From the cell containing the given text, extract its center point as (x, y) coordinate. 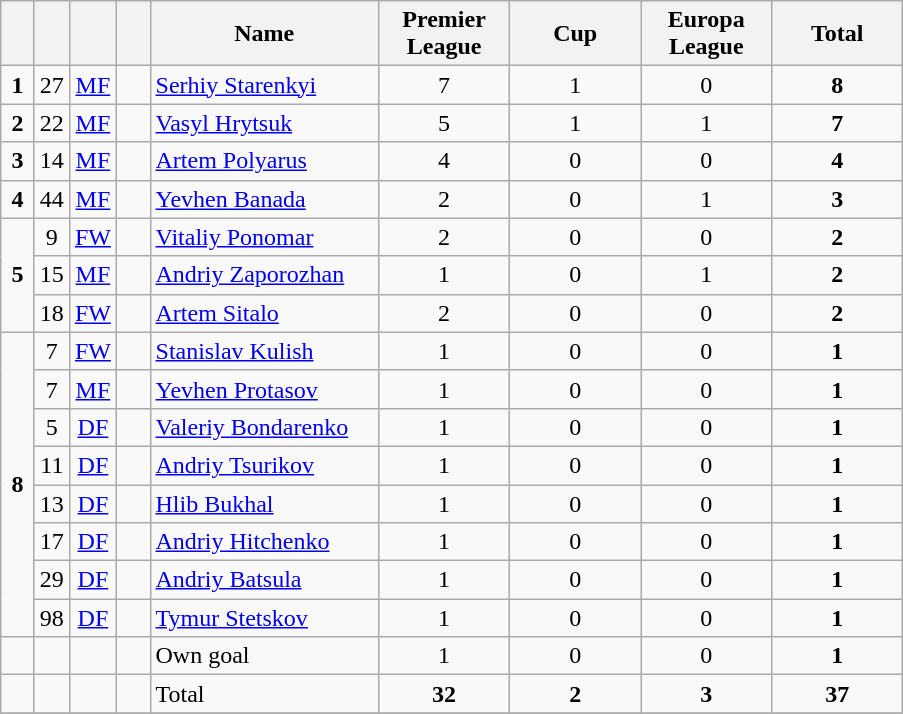
18 (52, 313)
Own goal (264, 656)
29 (52, 580)
Artem Sitalo (264, 313)
27 (52, 85)
Valeriy Bondarenko (264, 427)
17 (52, 542)
Europa League (706, 34)
Cup (576, 34)
Yevhen Banada (264, 199)
Andriy Tsurikov (264, 465)
22 (52, 123)
Vasyl Hrytsuk (264, 123)
9 (52, 237)
Artem Polyarus (264, 161)
Premier League (444, 34)
Yevhen Protasov (264, 389)
98 (52, 618)
32 (444, 694)
11 (52, 465)
Andriy Batsula (264, 580)
37 (838, 694)
Vitaliy Ponomar (264, 237)
15 (52, 275)
Andriy Zaporozhan (264, 275)
13 (52, 503)
Name (264, 34)
14 (52, 161)
Hlib Bukhal (264, 503)
Tymur Stetskov (264, 618)
44 (52, 199)
Serhiy Starenkyi (264, 85)
Stanislav Kulish (264, 351)
Andriy Hitchenko (264, 542)
